Detect which cell encompasses the target text, then output its (X, Y) center coordinate. 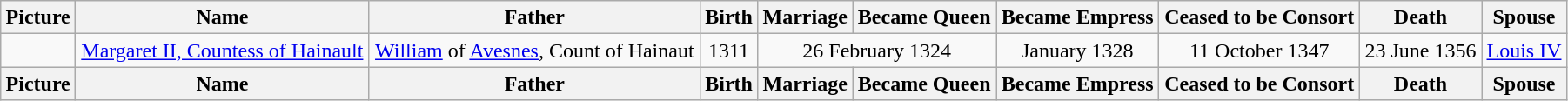
23 June 1356 (1421, 50)
Louis IV (1524, 50)
William of Avesnes, Count of Hainaut (534, 50)
11 October 1347 (1260, 50)
26 February 1324 (877, 50)
Margaret II, Countess of Hainault (223, 50)
January 1328 (1077, 50)
1311 (728, 50)
